Extract the [x, y] coordinate from the center of the cell holding the provided text.  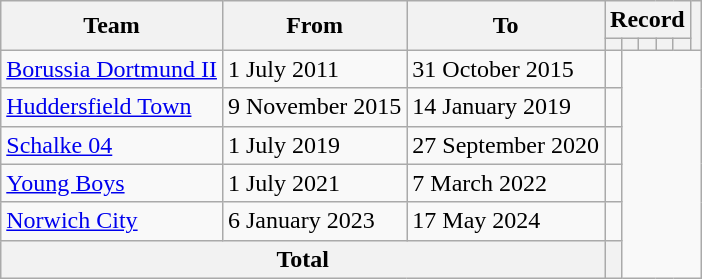
Norwich City [112, 221]
9 November 2015 [314, 107]
Record [648, 20]
31 October 2015 [506, 69]
Young Boys [112, 183]
Team [112, 26]
6 January 2023 [314, 221]
Total [303, 259]
1 July 2011 [314, 69]
Schalke 04 [112, 145]
27 September 2020 [506, 145]
7 March 2022 [506, 183]
1 July 2019 [314, 145]
Borussia Dortmund II [112, 69]
Huddersfield Town [112, 107]
From [314, 26]
17 May 2024 [506, 221]
To [506, 26]
14 January 2019 [506, 107]
1 July 2021 [314, 183]
